Pinpoint the cell where the given text exists, returning its (X, Y) midpoint coordinate. 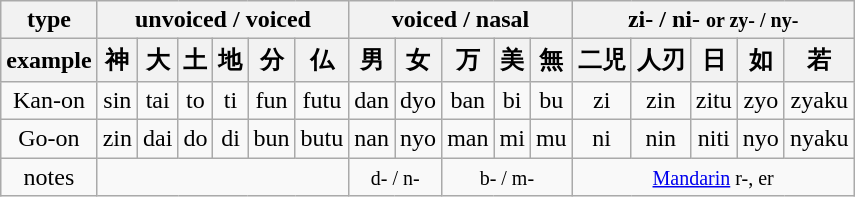
地 (230, 60)
tai (158, 100)
Mandarin r-, er (713, 177)
voiced / nasal (460, 20)
do (196, 138)
bi (512, 100)
to (196, 100)
unvoiced / voiced (223, 20)
zyaku (819, 100)
mi (512, 138)
万 (468, 60)
zitu (714, 100)
美 (512, 60)
ban (468, 100)
dyo (418, 100)
bu (551, 100)
bun (272, 138)
type (49, 20)
無 (551, 60)
dan (372, 100)
男 (372, 60)
zyo (760, 100)
futu (322, 100)
d- / n- (396, 177)
Go-on (49, 138)
日 (714, 60)
二児 (602, 60)
butu (322, 138)
神 (117, 60)
女 (418, 60)
zi- / ni- or zy- / ny- (713, 20)
nan (372, 138)
notes (49, 177)
nin (660, 138)
分 (272, 60)
dai (158, 138)
如 (760, 60)
土 (196, 60)
ti (230, 100)
大 (158, 60)
example (49, 60)
zi (602, 100)
man (468, 138)
ni (602, 138)
Kan-on (49, 100)
若 (819, 60)
人刃 (660, 60)
fun (272, 100)
nyaku (819, 138)
niti (714, 138)
di (230, 138)
mu (551, 138)
sin (117, 100)
仏 (322, 60)
b- / m- (508, 177)
